Identify which cell holds the provided text, then report its (x, y) central coordinate. 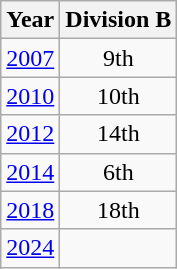
Division B (118, 20)
18th (118, 210)
2007 (30, 58)
2014 (30, 172)
2018 (30, 210)
9th (118, 58)
2024 (30, 248)
Year (30, 20)
2012 (30, 134)
6th (118, 172)
2010 (30, 96)
14th (118, 134)
10th (118, 96)
